Extract the [X, Y] coordinate from the center of the cell holding the provided text.  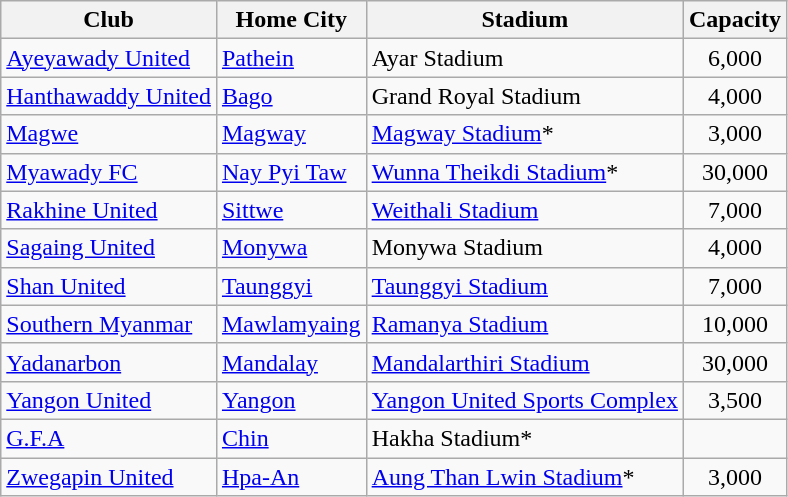
Mandalarthiri Stadium [524, 362]
Mandalay [291, 362]
Hanthawaddy United [109, 96]
Yangon United Sports Complex [524, 400]
Nay Pyi Taw [291, 172]
Yadanarbon [109, 362]
Monywa Stadium [524, 248]
3,500 [734, 400]
Grand Royal Stadium [524, 96]
Yangon [291, 400]
Hakha Stadium* [524, 438]
Aung Than Lwin Stadium* [524, 477]
Taunggyi Stadium [524, 286]
Home City [291, 20]
Rakhine United [109, 210]
Magway Stadium* [524, 134]
Magway [291, 134]
Sagaing United [109, 248]
G.F.A [109, 438]
Yangon United [109, 400]
Sittwe [291, 210]
Hpa-An [291, 477]
Taunggyi [291, 286]
Chin [291, 438]
Bago [291, 96]
Stadium [524, 20]
Ayar Stadium [524, 58]
6,000 [734, 58]
Pathein [291, 58]
Shan United [109, 286]
Myawady FC [109, 172]
Weithali Stadium [524, 210]
Capacity [734, 20]
Magwe [109, 134]
Club [109, 20]
Zwegapin United [109, 477]
Wunna Theikdi Stadium* [524, 172]
Ramanya Stadium [524, 324]
Southern Myanmar [109, 324]
Monywa [291, 248]
10,000 [734, 324]
Ayeyawady United [109, 58]
Mawlamyaing [291, 324]
